For the text-containing cell, return its midpoint in [x, y] coordinate format. 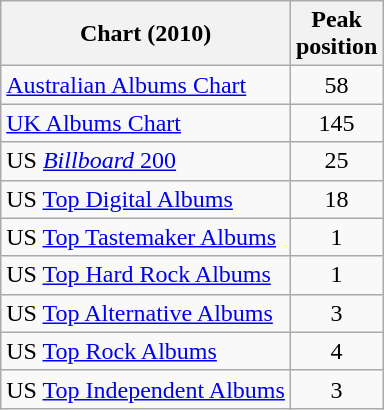
4 [336, 351]
US Top Independent Albums [146, 389]
25 [336, 161]
US Top Rock Albums [146, 351]
Peakposition [336, 34]
UK Albums Chart [146, 123]
US Top Digital Albums [146, 199]
18 [336, 199]
Australian Albums Chart [146, 85]
Chart (2010) [146, 34]
US Top Alternative Albums [146, 313]
US Top Hard Rock Albums [146, 275]
US Billboard 200 [146, 161]
145 [336, 123]
US Top Tastemaker Albums [146, 237]
58 [336, 85]
